Locate the cell with the specified text and output its [x, y] center coordinate. 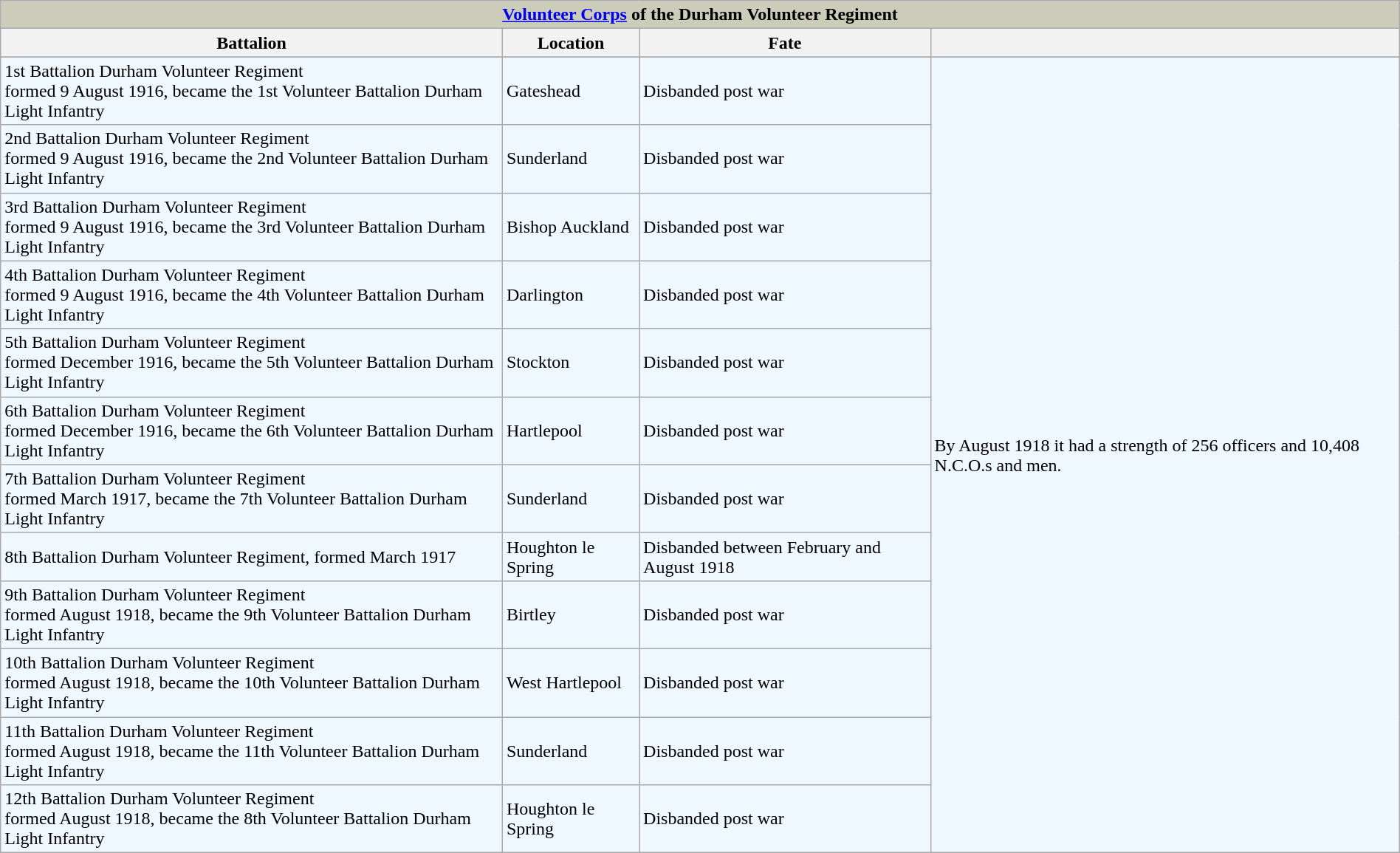
Disbanded between February and August 1918 [785, 557]
Hartlepool [570, 431]
3rd Battalion Durham Volunteer Regiment formed 9 August 1916, became the 3rd Volunteer Battalion Durham Light Infantry [252, 227]
West Hartlepool [570, 682]
Darlington [570, 295]
Stockton [570, 363]
10th Battalion Durham Volunteer Regiment formed August 1918, became the 10th Volunteer Battalion Durham Light Infantry [252, 682]
6th Battalion Durham Volunteer Regiment formed December 1916, became the 6th Volunteer Battalion Durham Light Infantry [252, 431]
By August 1918 it had a strength of 256 officers and 10,408 N.C.O.s and men. [1165, 455]
7th Battalion Durham Volunteer Regiment formed March 1917, became the 7th Volunteer Battalion Durham Light Infantry [252, 499]
Volunteer Corps of the Durham Volunteer Regiment [700, 15]
Location [570, 43]
Birtley [570, 614]
1st Battalion Durham Volunteer Regiment formed 9 August 1916, became the 1st Volunteer Battalion Durham Light Infantry [252, 91]
Fate [785, 43]
4th Battalion Durham Volunteer Regiment formed 9 August 1916, became the 4th Volunteer Battalion Durham Light Infantry [252, 295]
5th Battalion Durham Volunteer Regiment formed December 1916, became the 5th Volunteer Battalion Durham Light Infantry [252, 363]
2nd Battalion Durham Volunteer Regiment formed 9 August 1916, became the 2nd Volunteer Battalion Durham Light Infantry [252, 159]
12th Battalion Durham Volunteer Regiment formed August 1918, became the 8th Volunteer Battalion Durham Light Infantry [252, 819]
Gateshead [570, 91]
Battalion [252, 43]
Bishop Auckland [570, 227]
9th Battalion Durham Volunteer Regiment formed August 1918, became the 9th Volunteer Battalion Durham Light Infantry [252, 614]
11th Battalion Durham Volunteer Regiment formed August 1918, became the 11th Volunteer Battalion Durham Light Infantry [252, 750]
8th Battalion Durham Volunteer Regiment, formed March 1917 [252, 557]
